Capture the cell that displays the provided text and extract its [X, Y] central coordinate. 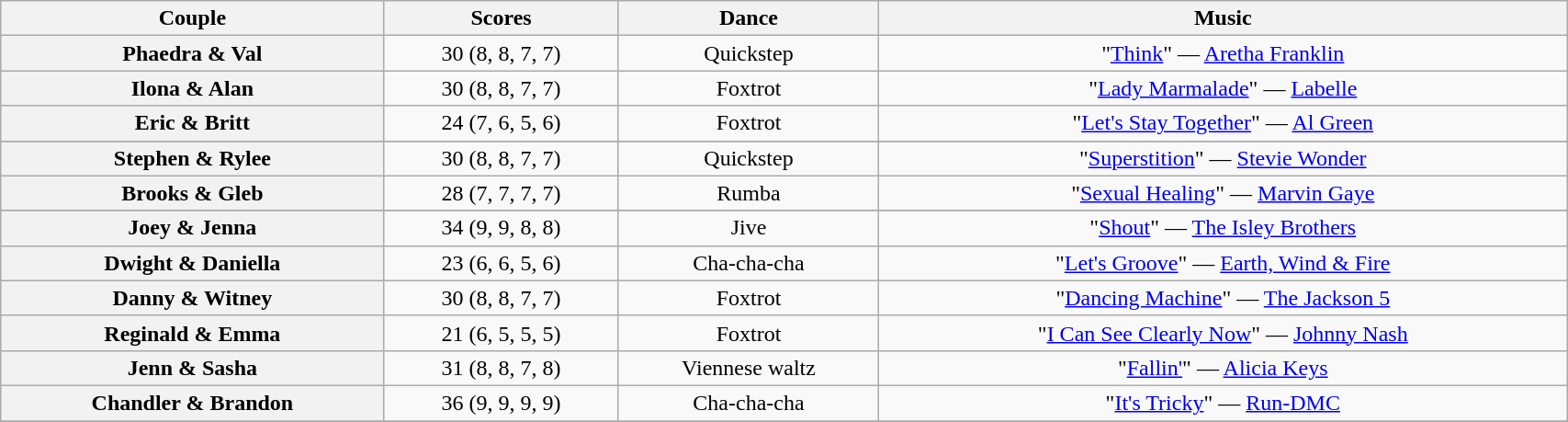
21 (6, 5, 5, 5) [502, 333]
Jenn & Sasha [193, 368]
Reginald & Emma [193, 333]
Danny & Witney [193, 298]
"Let's Groove" — Earth, Wind & Fire [1224, 263]
"Sexual Healing" — Marvin Gaye [1224, 193]
Dance [749, 18]
"Lady Marmalade" — Labelle [1224, 88]
Phaedra & Val [193, 53]
Dwight & Daniella [193, 263]
34 (9, 9, 8, 8) [502, 228]
Brooks & Gleb [193, 193]
Rumba [749, 193]
Ilona & Alan [193, 88]
Scores [502, 18]
"I Can See Clearly Now" — Johnny Nash [1224, 333]
31 (8, 8, 7, 8) [502, 368]
Eric & Britt [193, 123]
Stephen & Rylee [193, 158]
24 (7, 6, 5, 6) [502, 123]
23 (6, 6, 5, 6) [502, 263]
"Think" — Aretha Franklin [1224, 53]
"Dancing Machine" — The Jackson 5 [1224, 298]
Joey & Jenna [193, 228]
"Shout" — The Isley Brothers [1224, 228]
Viennese waltz [749, 368]
Music [1224, 18]
Chandler & Brandon [193, 403]
Jive [749, 228]
"It's Tricky" — Run-DMC [1224, 403]
"Fallin'" — Alicia Keys [1224, 368]
"Superstition" — Stevie Wonder [1224, 158]
Couple [193, 18]
"Let's Stay Together" — Al Green [1224, 123]
36 (9, 9, 9, 9) [502, 403]
28 (7, 7, 7, 7) [502, 193]
